Provide the [x, y] coordinate of the cell's center where the given text is located.  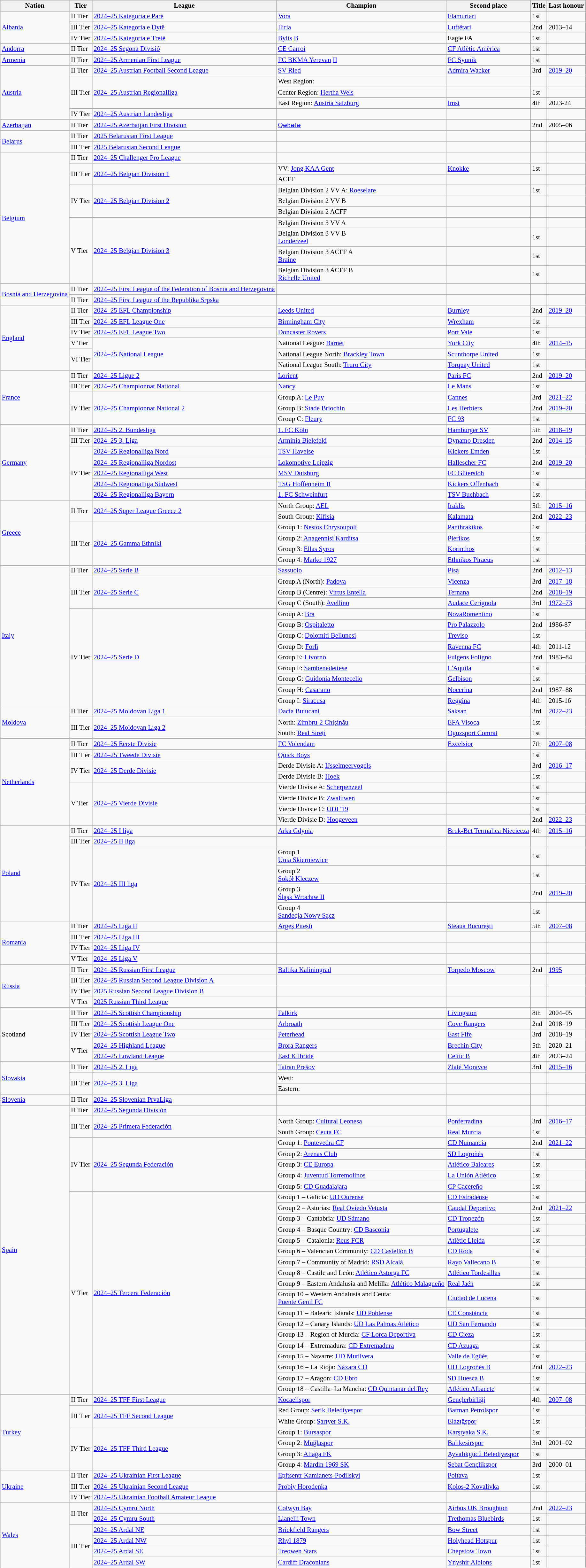
CP Cacereño [489, 1186]
East Kilbride [361, 1056]
Group 2: Arenas Club [361, 1154]
Torpedo Moscow [489, 970]
2024–25 Serie C [184, 593]
Group 2: Muğlaspor [361, 1443]
2024–25 Russian Second League Division A [184, 981]
Belgian Division 2 VV B [361, 201]
2024–25 Super League Greece 2 [184, 511]
Group I: Siracusa [361, 701]
Kickers Offenbach [489, 484]
Group 4 – Basque Country: CD Basconia [361, 1230]
2024–25 Liga III [184, 937]
MSV Duisburg [361, 473]
2013–14 [566, 27]
2024–25 Scottish League One [184, 1024]
Celtic B [489, 1056]
Kocaelispor [361, 1400]
2024–25 Austrian Football Second League [184, 71]
Cannes [489, 398]
North Group: AEL [361, 506]
Wrexham [489, 322]
Group C: Fleury [361, 419]
Livingston [489, 1013]
Luftëtari [489, 27]
National League: Barnet [361, 343]
Eastern: [361, 1089]
Epitsentr Kamianets-Podilskyi [361, 1476]
Bow Street [489, 1530]
Vierde Divisie A: Scherpenzeel [361, 788]
Ternana [489, 593]
National League North: Brackley Town [361, 354]
2025 Russian Third League [184, 1002]
L'Aquila [489, 668]
Group 9 – Eastern Andalusia and Melilla: Atlético Malagueño [361, 1284]
ACFF [361, 179]
Kolos-2 Kovalivka [489, 1486]
2024–25 2. Liga [184, 1067]
2024–25 Derde Divisie [184, 771]
La Unión Atlético [489, 1176]
Ynyshir Albions [489, 1562]
Group G: Guidonia Montecelio [361, 679]
Hallescher FC [489, 462]
Doncaster Rovers [361, 332]
Brechin City [489, 1045]
Les Herbiers [489, 408]
Group 3 – Cantabria: UD Sámano [361, 1219]
2024–25 Belgian Division 2 [184, 201]
North Group: Cultural Leonesa [361, 1122]
Balıkesirspor [489, 1443]
2012–13 [566, 571]
Atlético Baleares [489, 1165]
Ayvalıkgücü Belediyespor [489, 1454]
Burnley [489, 311]
Ethnikos Piraeus [489, 560]
TSV Buchbach [489, 495]
2024–25 Slovenian PrvaLiga [184, 1100]
Group 1 – Galicia: UD Ourense [361, 1197]
Portugalete [489, 1230]
FC Volendam [361, 744]
Belgian Division 3 VV B Londerzeel [361, 237]
2024–25 EFL League Two [184, 332]
Airbus UK Broughton [489, 1508]
EFA Visoca [489, 722]
2024–25 Moldovan Liga 2 [184, 728]
Group 13 – Region of Murcia: CF Lorca Deportiva [361, 1335]
Fulgens Foligno [489, 657]
Group H: Casarano [361, 690]
Colwyn Bay [361, 1508]
Paris FC [489, 376]
Kalamata [489, 516]
Group C: Dolomiti Bellunesi [361, 636]
Group 4 Sandecja Nowy Sącz [361, 912]
East Region: Austria Salzburg [361, 103]
2024–25 I liga [184, 831]
2001–02 [566, 1443]
Audace Cerignola [489, 603]
Panthrakikos [489, 527]
Treowen Stars [361, 1551]
Atlètic Lleida [489, 1240]
Belgian Division 3 ACFF B Richelle United [361, 275]
2024–25 EFL League One [184, 322]
Tier [80, 6]
Group 4: Marko 1927 [361, 560]
Group 3 Śląsk Wrocław II [361, 893]
CD Tropezón [489, 1219]
2025 Belarusian First League [184, 136]
2024–25 Regionalliga Nordost [184, 462]
Treviso [489, 636]
2004–05 [566, 1013]
Falkirk [361, 1013]
2024–25 Cymru North [184, 1508]
2024–25 Austrian Regionalliga [184, 92]
1. FC Schweinfurt [361, 495]
2025 Belarusian Second League [184, 147]
Nation [35, 6]
SD Huesca B [489, 1378]
Poland [35, 873]
Rhyl 1879 [361, 1541]
2024–25 First League of the Federation of Bosnia and Herzegovina [184, 289]
2024–25 Kategoria e Parë [184, 17]
Poltava [489, 1476]
Gelbison [489, 679]
2024–25 EFL Championship [184, 311]
Dynamo Dresden [489, 441]
1. FC Köln [361, 430]
UD San Fernando [489, 1324]
Knokke [489, 169]
Lokomotive Leipzig [361, 462]
Batman Petrolspor [489, 1411]
Sassuolo [361, 571]
Reggina [489, 701]
2000–01 [566, 1465]
York City [489, 343]
Group B: Ospitaletto [361, 625]
Wales [35, 1535]
VI Tier [80, 360]
France [35, 398]
South Group: Kifisia [361, 516]
Bruk-Bet Termalica Nieciecza [489, 831]
2024–25 II liga [184, 842]
Cardiff Draconians [361, 1562]
2024–25 Challenger Pro League [184, 158]
Moldova [35, 722]
Arbroath [361, 1024]
Brora Rangers [361, 1045]
Ravenna FC [489, 647]
Arminia Bielefeld [361, 441]
Group E: Livorno [361, 657]
2024–25 Liga V [184, 959]
Iliria [361, 27]
2024–25 TFF First League [184, 1400]
Elazığspor [489, 1422]
Champion [361, 6]
Zlaté Moravce [489, 1067]
2024–25 Cymru South [184, 1519]
Austria [35, 92]
Group B (Centre): Virtus Entella [361, 593]
Holyhead Hotspur [489, 1541]
England [35, 338]
2024–25 Championnat National [184, 387]
Group 10 – Western Andalusia and Ceuta:Puente Genil FC [361, 1299]
FC 93 [489, 419]
2023–24 [566, 1056]
Group 2 – Asturias: Real Oviedo Vetusta [361, 1208]
Pro Palazzolo [489, 625]
Sebat Gençlikspor [489, 1465]
NovaRomentino [489, 614]
Derde Divisie A: IJsselmeervogels [361, 766]
Group A: Le Puy [361, 398]
Red Group: Serik Belediyespor [361, 1411]
Slovenia [35, 1100]
League [184, 6]
Rayo Vallecano B [489, 1262]
Scotland [35, 1035]
Real Jaén [489, 1284]
West Region: [361, 82]
UD Logroñés B [489, 1367]
1986-87 [566, 625]
Turkey [35, 1432]
2024–25 Austrian Landesliga [184, 114]
Group 18 – Castilla–La Mancha: CD Quintanar del Rey [361, 1389]
2024–25 Scottish Championship [184, 1013]
2024–25 Segunda División [184, 1111]
Vierde Divisie D: Hoogeveen [361, 820]
Group 4: Juventud Torremolinos [361, 1176]
2024–25 Scottish League Two [184, 1035]
Group A: Bra [361, 614]
CD Estradense [489, 1197]
Imst [489, 103]
Group 15 – Navarre: UD Mutilvera [361, 1356]
Group 3: Aliağa FK [361, 1454]
Birmingham City [361, 322]
Iraklis [489, 506]
Armenia [35, 60]
1972–73 [566, 603]
White Group: Sarıyer S.K. [361, 1422]
Quick Boys [361, 755]
Group C (South): Avellino [361, 603]
Ukraine [35, 1486]
Argeș Pitești [361, 927]
Gençlerbirliği [489, 1400]
Greece [35, 532]
2024–25 Azerbaijan First Division [184, 125]
2024–25 Ukrainian Second League [184, 1486]
2017–18 [566, 582]
Last honour [566, 6]
Admira Wacker [489, 71]
TSG Hoffenheim II [361, 484]
Group 7 – Community of Madrid: RSD Alcalá [361, 1262]
Chepstow Town [489, 1551]
2024–25 Gamma Ethniki [184, 544]
Group A (North): Padova [361, 582]
2024–25 Championnat National 2 [184, 408]
Andorra [35, 49]
2024–25 Liga IV [184, 948]
Group 2: Anagennisi Karditsa [361, 538]
Saksan [489, 711]
Group 1 Unia Skierniewice [361, 856]
Steaua București [489, 927]
2024–25 National League [184, 354]
FC Syunik [489, 60]
FC Gütersloh [489, 473]
Eagle FA [489, 38]
Group 3: Ellas Syros [361, 549]
2024–25 Regionalliga Nord [184, 452]
West: [361, 1078]
Belgian Division 2 VV A: Roeselare [361, 190]
CE Carroi [361, 49]
Group 16 – La Rioja: Náxara CD [361, 1367]
2024–25 Ligue 2 [184, 376]
Kickers Emden [489, 452]
Center Region: Hertha Wels [361, 92]
1995 [566, 970]
Llanelli Town [361, 1519]
Vora [361, 17]
Pisa [489, 571]
CE Constància [489, 1313]
CD Cieza [489, 1335]
Korinthos [489, 549]
Oguzsport Comrat [489, 733]
2024–25 Regionalliga Südwest [184, 484]
Trethomas Bluebirds [489, 1519]
2024–25 Russian First League [184, 970]
2020–21 [566, 1045]
Cove Rangers [489, 1024]
Valle de Egüés [489, 1356]
2015-16 [566, 701]
Vicenza [489, 582]
VV: Jong KAA Gent [361, 169]
2024–25 Serie B [184, 571]
1987–88 [566, 690]
2024–25 Ardal NW [184, 1541]
Scunthorpe United [489, 354]
Peterhead [361, 1035]
2024–25 Highland League [184, 1045]
Group 12 – Canary Islands: UD Las Palmas Atlético [361, 1324]
Group 1: Bursaspor [361, 1432]
Belarus [35, 142]
2024–25 TFF Second League [184, 1416]
2024–25 2. Bundesliga [184, 430]
Ponferradina [489, 1122]
South Group: Ceuta FC [361, 1132]
8th [539, 1013]
2023-24 [566, 103]
Real Murcia [489, 1132]
Flamurtari [489, 17]
Qəbələ [361, 125]
2024–25 Segunda Federación [184, 1165]
Germany [35, 462]
Group 17 – Aragon: CD Ebro [361, 1378]
Vierde Divisie C: UDI '19 [361, 809]
Probiy Horodenka [361, 1486]
2024–25 Regionalliga Bayern [184, 495]
2024–25 Belgian Division 1 [184, 174]
2024–25 Tweede Divisie [184, 755]
CD Roda [489, 1251]
Group F: Sambenedettese [361, 668]
2024–25 Kategoria e Tretë [184, 38]
Leeds United [361, 311]
2024–25 Belgian Division 3 [184, 251]
CF Atlètic Amèrica [489, 49]
Arka Gdynia [361, 831]
Group 11 – Balearic Islands: UD Poblense [361, 1313]
Group 3: CE Europa [361, 1165]
2024–25 Kategoria e Dytë [184, 27]
2005–06 [566, 125]
Port Vale [489, 332]
Vierde Divisie B: Zwaluwen [361, 798]
Torquay United [489, 365]
Netherlands [35, 782]
Slovakia [35, 1078]
Group 6 – Valencian Community: CD Castellón B [361, 1251]
Albania [35, 27]
Group B: Stade Briochin [361, 408]
SV Ried [361, 71]
Group D: Forlì [361, 647]
2024–25 Ardal NE [184, 1530]
Bylis B [361, 38]
TSV Havelse [361, 452]
2024–25 Ardal SW [184, 1562]
Group 14 – Extremadura: CD Extremadura [361, 1346]
Ciudad de Lucena [489, 1299]
Nocerina [489, 690]
Group 1: Pontevedra CF [361, 1143]
2024–25 Ukrainian Football Amateur League [184, 1497]
2024–25 TFF Third League [184, 1448]
Atlético Albacete [489, 1389]
2024–25 Serie D [184, 657]
2024–25 Tercera Federación [184, 1293]
Hamburger SV [489, 430]
Belgium [35, 218]
Romania [35, 943]
2024–25 Vierde Divisie [184, 804]
National League South: Truro City [361, 365]
Russia [35, 986]
Belgian Division 3 ACFF A Braine [361, 256]
Caudal Deportivo [489, 1208]
Lorient [361, 376]
Pierikos [489, 538]
2011-12 [566, 647]
1983–84 [566, 657]
2024–25 Moldovan Liga 1 [184, 711]
Belgian Division 3 VV A [361, 223]
Group 5 – Catalonia: Reus FCR [361, 1240]
2024–25 III liga [184, 884]
East Fife [489, 1035]
Atlético Tordesillas [489, 1273]
Bosnia and Herzegovina [35, 295]
7th [539, 744]
Second place [489, 6]
2024–25 Lowland League [184, 1056]
2024–25 First League of the Republika Srpska [184, 300]
Spain [35, 1250]
Group 4: Mardin 1969 SK [361, 1465]
Italy [35, 636]
2024–25 Ardal SE [184, 1551]
South: Real Sireți [361, 733]
FC BKMA Yerevan II [361, 60]
Group 2 Sokół Kleczew [361, 875]
Karşıyaka S.K. [489, 1432]
Belgian Division 2 ACFF [361, 212]
2024–25 Regionalliga West [184, 473]
2024–25 Ukrainian First League [184, 1476]
CD Azuaga [489, 1346]
Title [539, 6]
Baltika Kaliningrad [361, 970]
Derde Divisie B: Hoek [361, 777]
North: Zimbru-2 Chișinău [361, 722]
Azerbaijan [35, 125]
SD Logroñés [489, 1154]
2025 Russian Second League Division B [184, 991]
Group 5: CD Guadalajara [361, 1186]
2024–25 Armenian First League [184, 60]
Group 8 – Castile and León: Atlético Astorga FC [361, 1273]
Le Mans [489, 387]
Excelsior [489, 744]
2024–25 Eerste Divisie [184, 744]
Group 1: Nestos Chrysoupoli [361, 527]
CD Numancia [489, 1143]
2024–25 Liga II [184, 927]
2024–25 Segona Divisió [184, 49]
2024–25 Primera Federación [184, 1127]
Nancy [361, 387]
Dacia Buiucani [361, 711]
Tatran Prešov [361, 1067]
Brickfield Rangers [361, 1530]
